From the cell containing the given text, extract its center point as (x, y) coordinate. 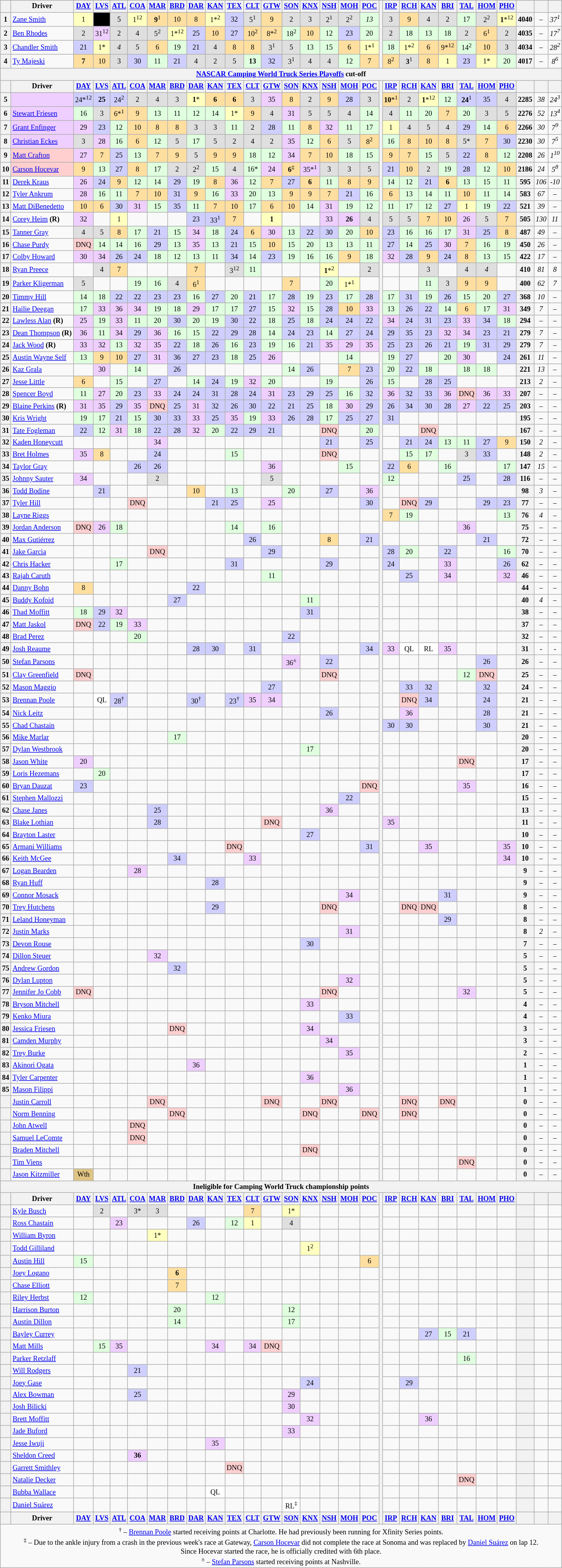
Tyler Ankrum (42, 194)
6*1 (119, 113)
59 (5, 774)
450 (525, 245)
Thad Moffitt (42, 612)
2285 (525, 100)
Blaine Perkins (R) (42, 407)
74 (5, 956)
Kris Wright (42, 418)
Tanner Gray (42, 232)
Stefan Parsons (42, 662)
Hailie Deegan (42, 309)
Chris Hacker (42, 564)
Wth (83, 1175)
Colby Howard (42, 257)
Brennan Poole (42, 700)
Parker Kligerman (42, 284)
16* (253, 169)
Andrew Gordon (42, 968)
80 (5, 1029)
Jesse Iwuji (42, 1443)
86 (555, 61)
Bayley Currey (42, 1334)
Bryson Mitchell (42, 1004)
410 (525, 270)
134 (555, 113)
Max Gutiérrez (42, 540)
Jack Wood (R) (42, 345)
91 (157, 19)
Johnny Sauter (42, 479)
45 (5, 600)
3112 (101, 33)
Bret Holmes (42, 455)
53 (5, 700)
Chase Janes (42, 811)
Josh Bilicki (42, 1407)
Chase Purdy (42, 245)
RL (428, 649)
William Byron (42, 1235)
-10 (555, 182)
Kenko Miura (42, 1017)
Parker Retzlaff (42, 1358)
368 (525, 297)
Riley Herbst (42, 1298)
Loris Hezemans (42, 774)
Keith McGee (42, 859)
Todd Bodine (42, 491)
Brayton Laster (42, 835)
Connor Mosack (42, 895)
Danny Bohn (42, 588)
Brett Moffitt (42, 1419)
400 (525, 284)
Corey Heim (R) (42, 220)
Jason White (42, 762)
Tyler Hill (42, 503)
Garrett Smithley (42, 1468)
Taylor Gray (42, 467)
Austin Wayne Self (42, 358)
Chad Chastain (42, 726)
Samuel LeComte (42, 1138)
28† (119, 700)
85 (5, 1089)
54 (5, 713)
Kaz Grala (42, 369)
312 (235, 270)
583 (525, 194)
2208 (525, 155)
8*2 (272, 33)
66 (5, 859)
4017 (525, 61)
Jason Kitzmiller (42, 1175)
Brad Perez (42, 636)
4040 (525, 19)
Matt Jaskol (42, 625)
Blake Lothian (42, 822)
Dillon Steuer (42, 956)
Daniel Suárez (42, 1505)
Camden Murphy (42, 1041)
Armani Williams (42, 847)
Jordan Anderson (42, 527)
106 (541, 182)
Buddy Kofoid (42, 600)
Sheldon Creed (42, 1456)
Devon Rouse (42, 944)
116 (525, 479)
Alex Bowman (42, 1395)
Austin Dillon (42, 1322)
Austin Hill (42, 1261)
Joey Logano (42, 1274)
Dylan Westbrook (42, 750)
Chandler Smith (42, 47)
Dylan Lupton (42, 980)
Ineligible for Camping World Truck championship points (281, 1187)
241 (466, 100)
24*12 (83, 100)
Bubba Wallace (42, 1492)
64 (5, 835)
203 (525, 407)
Bryan Dauzat (42, 786)
Zane Smith (42, 19)
Jesse Little (42, 382)
2230 (525, 141)
42 (5, 564)
Logan Bearden (42, 871)
Ross Chastain (42, 1223)
207 (525, 394)
Tate Fogleman (42, 431)
Grant Enfinger (42, 127)
55 (5, 726)
Will Rodgers (42, 1371)
3* (137, 1211)
Christian Eckes (42, 141)
112 (137, 19)
Derek Kraus (42, 182)
147 (525, 467)
Akinori Ogata (42, 1065)
Tyler Carpenter (42, 1078)
2276 (525, 113)
57 (5, 750)
Jennifer Jo Cobb (42, 993)
NASCAR Camping World Truck Series Playoffs cut-off (281, 74)
182 (291, 33)
Dean Thompson (R) (42, 333)
213 (525, 382)
Matt DiBenedetto (42, 207)
261 (525, 358)
242 (119, 100)
Layne Riggs (42, 516)
Trey Hutchens (42, 908)
Justin Marks (42, 932)
John Atwell (42, 1126)
60 (5, 786)
Norm Benning (42, 1114)
98 (525, 491)
78 (5, 1004)
Stephen Mallozzi (42, 798)
595 (525, 182)
Ben Rhodes (42, 33)
48 (5, 636)
Leland Honeyman (42, 920)
Braden Mitchell (42, 1151)
83 (5, 1065)
Jade Buford (42, 1432)
Ryan Huff (42, 884)
35*1 (310, 169)
Spencer Boyd (42, 394)
349 (525, 309)
71 (5, 920)
Rajah Caruth (42, 576)
30† (196, 700)
Ryan Preece (42, 270)
Ty Majeski (42, 61)
Matt Mills (42, 1347)
487 (525, 232)
Kaden Honeycutt (42, 443)
Stewart Friesen (42, 113)
505 (525, 220)
Tim Viens (42, 1162)
142 (466, 47)
282 (555, 47)
221 (525, 369)
371 (555, 19)
148 (525, 455)
4034 (525, 47)
73 (5, 944)
65 (5, 847)
Jake Garcia (42, 552)
Clay Greenfield (42, 675)
Josh Reaume (42, 649)
130 (541, 220)
167 (525, 431)
4035 (525, 33)
Natalie Decker (42, 1480)
Chase Elliott (42, 1285)
102 (253, 33)
36± (291, 662)
84 (5, 1078)
Carson Hocevar (42, 169)
Kyle Busch (42, 1211)
Lawless Alan (R) (42, 321)
Mike Marlar (42, 738)
422 (525, 257)
Todd Gilliland (42, 1249)
56 (5, 738)
Nick Leitz (42, 713)
Trey Burke (42, 1053)
Jessica Friesen (42, 1029)
5* (466, 141)
110 (555, 155)
521 (525, 207)
9*12 (448, 47)
23† (235, 700)
43 (5, 576)
69 (5, 895)
177 (555, 33)
2186 (525, 169)
Matt Crafton (42, 155)
Timmy Hill (42, 297)
50 (5, 662)
Harrison Burton (42, 1310)
68 (5, 884)
195 (525, 418)
47 (5, 625)
10*1 (391, 100)
RL‡ (291, 1505)
Mason Maggio (42, 687)
Joey Gase (42, 1383)
Justin Carroll (42, 1102)
243 (555, 100)
63 (5, 822)
6‡ (291, 169)
Mason Filippi (42, 1089)
150 (525, 443)
294 (525, 321)
331 (215, 220)
2266 (525, 127)
41 (5, 552)
